Locate the cell with the specified text and output its (x, y) center coordinate. 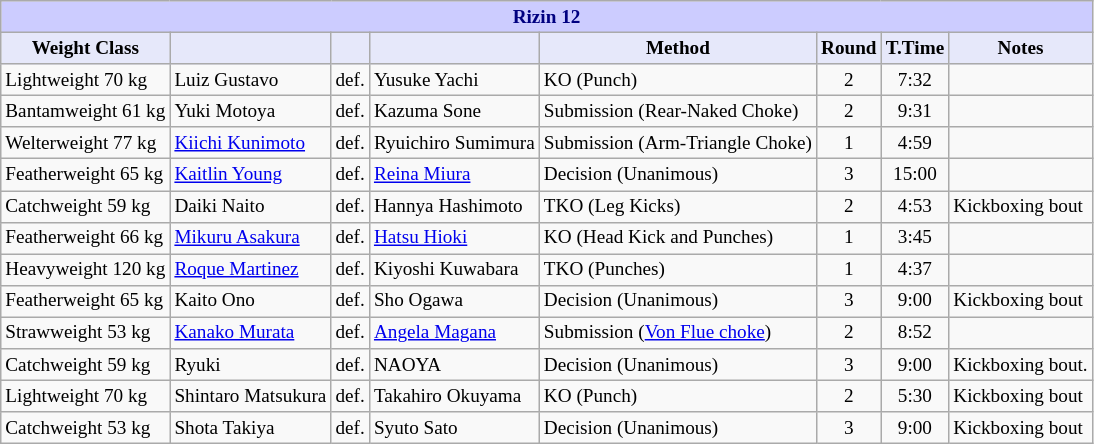
Round (848, 48)
Daiki Naito (250, 206)
Strawweight 53 kg (86, 333)
Kiyoshi Kuwabara (454, 270)
3:45 (915, 238)
Heavyweight 120 kg (86, 270)
NAOYA (454, 365)
Submission (Von Flue choke) (678, 333)
Reina Miura (454, 175)
4:53 (915, 206)
Ryuki (250, 365)
4:37 (915, 270)
Yuki Motoya (250, 111)
Kazuma Sone (454, 111)
Submission (Arm-Triangle Choke) (678, 143)
Angela Magana (454, 333)
9:31 (915, 111)
Hatsu Hioki (454, 238)
Kaitlin Young (250, 175)
Mikuru Asakura (250, 238)
Roque Martinez (250, 270)
7:32 (915, 80)
Hannya Hashimoto (454, 206)
Bantamweight 61 kg (86, 111)
8:52 (915, 333)
KO (Head Kick and Punches) (678, 238)
Takahiro Okuyama (454, 396)
Shintaro Matsukura (250, 396)
Kickboxing bout. (1021, 365)
Kanako Murata (250, 333)
Notes (1021, 48)
Catchweight 53 kg (86, 428)
TKO (Punches) (678, 270)
Yusuke Yachi (454, 80)
Welterweight 77 kg (86, 143)
Luiz Gustavo (250, 80)
Weight Class (86, 48)
TKO (Leg Kicks) (678, 206)
Shota Takiya (250, 428)
Kiichi Kunimoto (250, 143)
Submission (Rear-Naked Choke) (678, 111)
Featherweight 66 kg (86, 238)
Sho Ogawa (454, 301)
Ryuichiro Sumimura (454, 143)
4:59 (915, 143)
Rizin 12 (546, 17)
T.Time (915, 48)
Syuto Sato (454, 428)
5:30 (915, 396)
Method (678, 48)
15:00 (915, 175)
Kaito Ono (250, 301)
